Scan for the cell matching the given text and deliver its (x, y) coordinate at center. 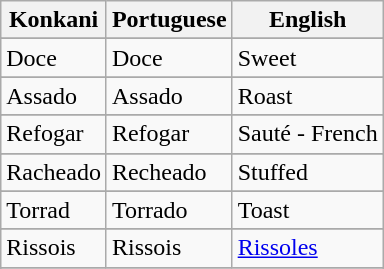
Sauté - French (308, 134)
Portuguese (169, 20)
Roast (308, 96)
English (308, 20)
Stuffed (308, 172)
Konkani (54, 20)
Rissoles (308, 248)
Torrado (169, 210)
Sweet (308, 58)
Toast (308, 210)
Racheado (54, 172)
Torrad (54, 210)
Recheado (169, 172)
